Return (X, Y) of the center of cell containing provided text 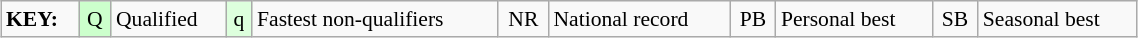
SB (955, 19)
KEY: (40, 19)
National record (639, 19)
Fastest non-qualifiers (375, 19)
Qualified (168, 19)
Seasonal best (1058, 19)
q (239, 19)
NR (523, 19)
PB (753, 19)
Personal best (854, 19)
Q (95, 19)
